Identify which cell holds the provided text, then report its (X, Y) central coordinate. 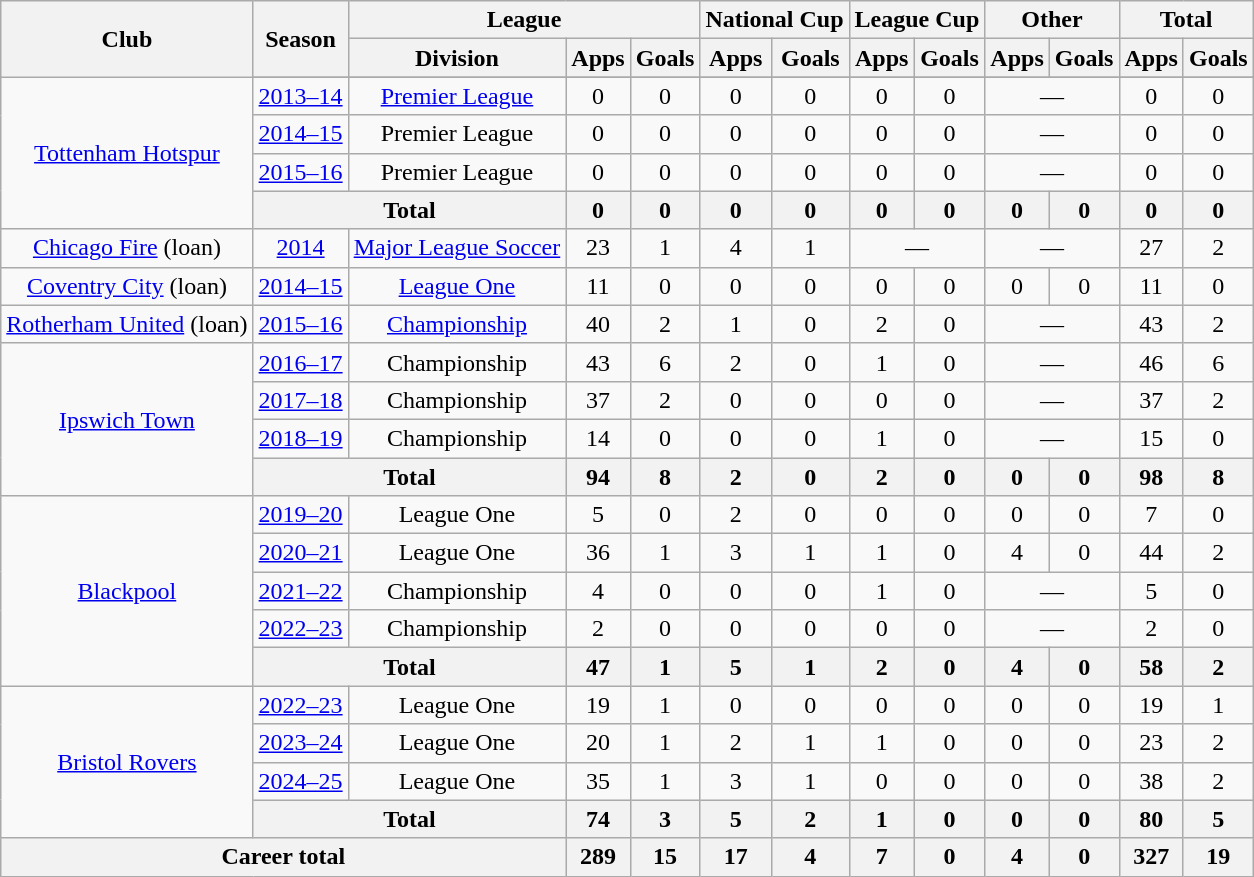
17 (736, 857)
2020–21 (300, 553)
Other (1052, 20)
2023–24 (300, 743)
Season (300, 39)
38 (1151, 781)
League (524, 20)
289 (598, 857)
Chicago Fire (loan) (127, 248)
2013–14 (300, 96)
74 (598, 819)
2018–19 (300, 438)
2017–18 (300, 400)
35 (598, 781)
Major League Soccer (457, 248)
20 (598, 743)
36 (598, 553)
80 (1151, 819)
Bristol Rovers (127, 762)
Club (127, 39)
58 (1151, 667)
2016–17 (300, 362)
27 (1151, 248)
Tottenham Hotspur (127, 153)
47 (598, 667)
2014 (300, 248)
League Cup (917, 20)
98 (1151, 477)
Ipswich Town (127, 419)
2021–22 (300, 591)
Blackpool (127, 591)
46 (1151, 362)
44 (1151, 553)
40 (598, 324)
94 (598, 477)
Rotherham United (loan) (127, 324)
Division (457, 58)
327 (1151, 857)
2024–25 (300, 781)
Career total (284, 857)
Coventry City (loan) (127, 286)
National Cup (774, 20)
2019–20 (300, 515)
14 (598, 438)
